Capture the cell that displays the provided text and extract its (X, Y) central coordinate. 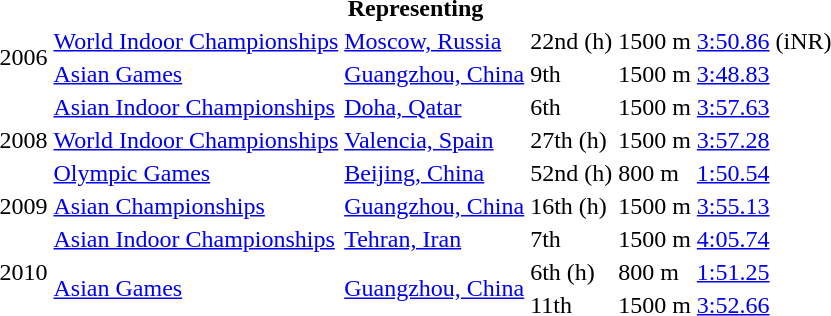
6th (572, 107)
Doha, Qatar (434, 107)
22nd (h) (572, 41)
27th (h) (572, 140)
Asian Championships (196, 206)
52nd (h) (572, 173)
7th (572, 239)
9th (572, 74)
16th (h) (572, 206)
Tehran, Iran (434, 239)
Moscow, Russia (434, 41)
Olympic Games (196, 173)
Beijing, China (434, 173)
Valencia, Spain (434, 140)
Asian Games (196, 74)
6th (h) (572, 272)
